Detect which cell encompasses the target text, then output its (X, Y) center coordinate. 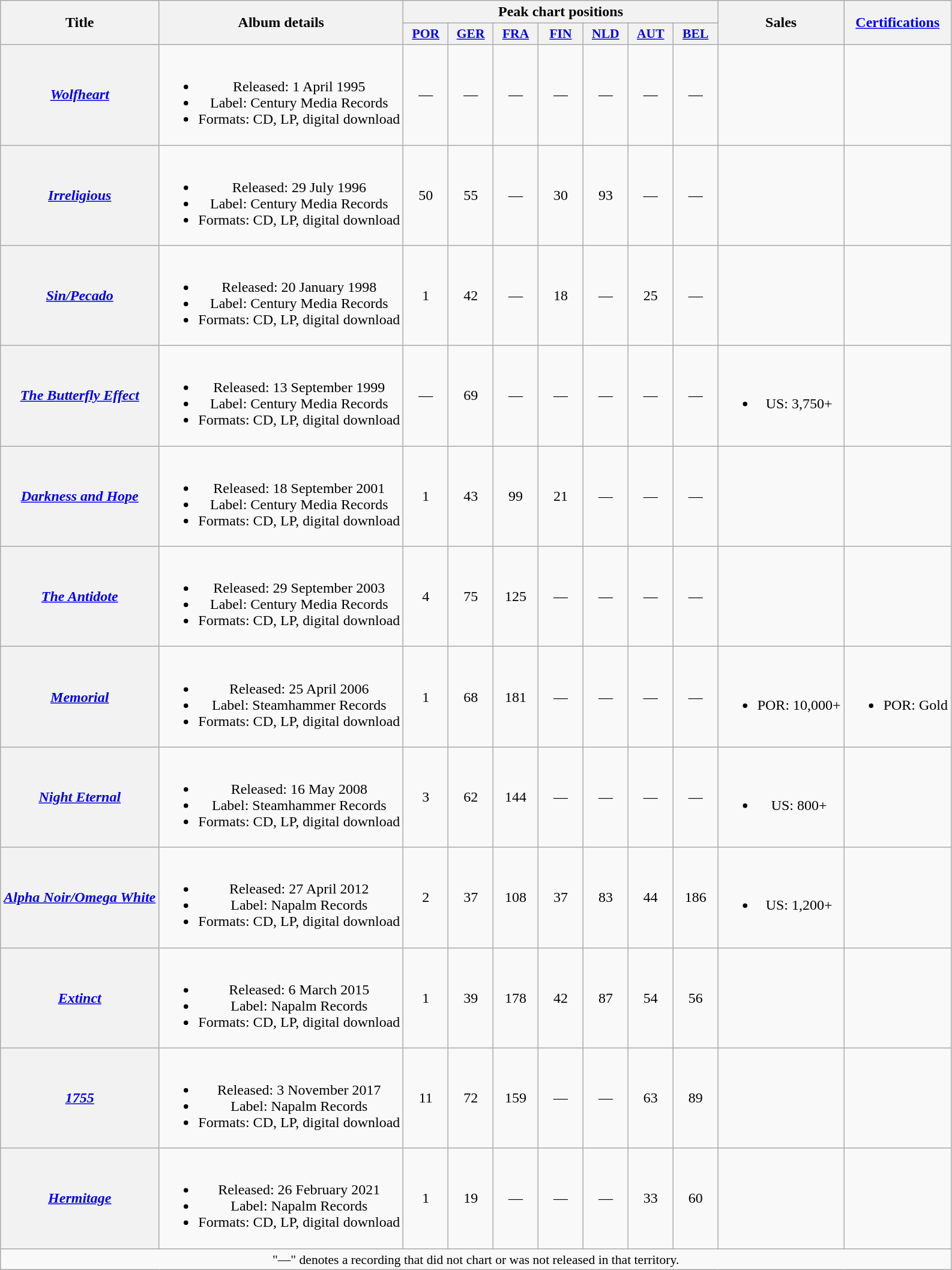
72 (471, 1098)
Night Eternal (80, 797)
The Butterfly Effect (80, 396)
21 (561, 496)
60 (695, 1199)
11 (426, 1098)
Released: 26 February 2021Label: Napalm RecordsFormats: CD, LP, digital download (281, 1199)
Alpha Noir/Omega White (80, 897)
Irreligious (80, 196)
108 (516, 897)
50 (426, 196)
US: 800+ (781, 797)
BEL (695, 34)
83 (605, 897)
US: 1,200+ (781, 897)
89 (695, 1098)
Released: 25 April 2006Label: Steamhammer RecordsFormats: CD, LP, digital download (281, 697)
Released: 20 January 1998Label: Century Media RecordsFormats: CD, LP, digital download (281, 295)
3 (426, 797)
2 (426, 897)
POR: Gold (897, 697)
93 (605, 196)
178 (516, 998)
FIN (561, 34)
99 (516, 496)
159 (516, 1098)
Released: 3 November 2017Label: Napalm RecordsFormats: CD, LP, digital download (281, 1098)
56 (695, 998)
Peak chart positions (561, 12)
75 (471, 597)
39 (471, 998)
19 (471, 1199)
AUT (651, 34)
63 (651, 1098)
NLD (605, 34)
"—" denotes a recording that did not chart or was not released in that territory. (476, 1259)
33 (651, 1199)
181 (516, 697)
44 (651, 897)
Released: 29 September 2003Label: Century Media RecordsFormats: CD, LP, digital download (281, 597)
The Antidote (80, 597)
25 (651, 295)
POR (426, 34)
54 (651, 998)
87 (605, 998)
Wolfheart (80, 95)
Sales (781, 23)
Title (80, 23)
69 (471, 396)
Released: 1 April 1995Label: Century Media RecordsFormats: CD, LP, digital download (281, 95)
US: 3,750+ (781, 396)
FRA (516, 34)
Released: 18 September 2001Label: Century Media RecordsFormats: CD, LP, digital download (281, 496)
Album details (281, 23)
4 (426, 597)
62 (471, 797)
Extinct (80, 998)
Hermitage (80, 1199)
144 (516, 797)
Released: 13 September 1999Label: Century Media RecordsFormats: CD, LP, digital download (281, 396)
1755 (80, 1098)
30 (561, 196)
55 (471, 196)
Certifications (897, 23)
Released: 27 April 2012Label: Napalm RecordsFormats: CD, LP, digital download (281, 897)
POR: 10,000+ (781, 697)
Darkness and Hope (80, 496)
Memorial (80, 697)
Released: 6 March 2015Label: Napalm RecordsFormats: CD, LP, digital download (281, 998)
43 (471, 496)
18 (561, 295)
GER (471, 34)
186 (695, 897)
Released: 29 July 1996Label: Century Media RecordsFormats: CD, LP, digital download (281, 196)
125 (516, 597)
68 (471, 697)
Sin/Pecado (80, 295)
Released: 16 May 2008Label: Steamhammer RecordsFormats: CD, LP, digital download (281, 797)
